From the cell containing the given text, extract its center point as [X, Y] coordinate. 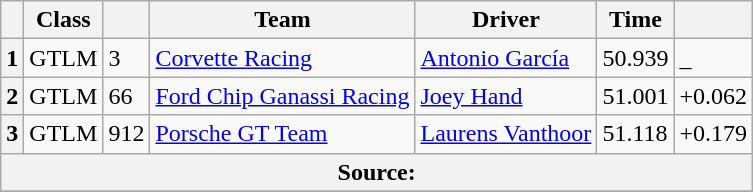
Antonio García [506, 58]
Porsche GT Team [282, 134]
912 [126, 134]
51.118 [636, 134]
Source: [377, 172]
1 [12, 58]
+0.062 [714, 96]
2 [12, 96]
Team [282, 20]
Time [636, 20]
66 [126, 96]
Joey Hand [506, 96]
_ [714, 58]
Ford Chip Ganassi Racing [282, 96]
Laurens Vanthoor [506, 134]
50.939 [636, 58]
+0.179 [714, 134]
Class [64, 20]
Driver [506, 20]
51.001 [636, 96]
Corvette Racing [282, 58]
